Identify which cell holds the provided text, then report its (X, Y) central coordinate. 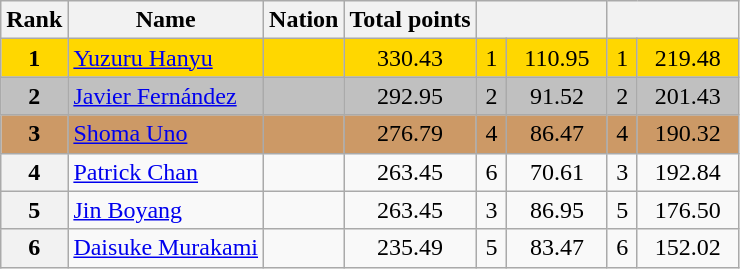
Nation (304, 20)
Rank (34, 20)
Patrick Chan (166, 172)
Shoma Uno (166, 134)
330.43 (410, 58)
70.61 (558, 172)
Jin Boyang (166, 210)
292.95 (410, 96)
190.32 (688, 134)
192.84 (688, 172)
Daisuke Murakami (166, 248)
176.50 (688, 210)
91.52 (558, 96)
110.95 (558, 58)
86.95 (558, 210)
235.49 (410, 248)
Name (166, 20)
Yuzuru Hanyu (166, 58)
201.43 (688, 96)
276.79 (410, 134)
219.48 (688, 58)
Javier Fernández (166, 96)
86.47 (558, 134)
Total points (410, 20)
83.47 (558, 248)
152.02 (688, 248)
